Extract the [X, Y] coordinate from the center of the cell holding the provided text.  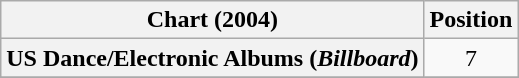
US Dance/Electronic Albums (Billboard) [212, 58]
Position [471, 20]
Chart (2004) [212, 20]
7 [471, 58]
